Scan for the cell matching the given text and deliver its [x, y] coordinate at center. 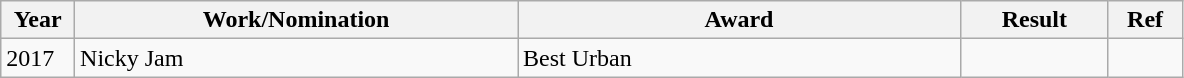
Year [38, 20]
Award [740, 20]
2017 [38, 58]
Ref [1145, 20]
Result [1035, 20]
Best Urban [740, 58]
Nicky Jam [296, 58]
Work/Nomination [296, 20]
